Locate the cell with the specified text and output its (X, Y) center coordinate. 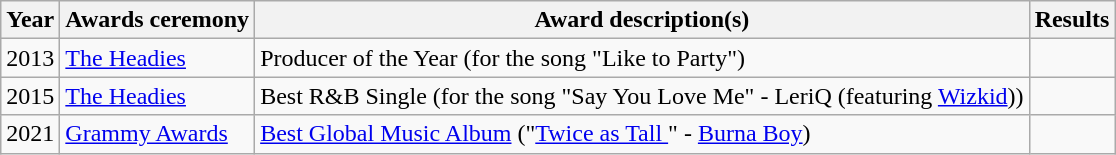
Grammy Awards (158, 134)
2013 (30, 58)
Award description(s) (642, 20)
2015 (30, 96)
Awards ceremony (158, 20)
Best Global Music Album ("Twice as Tall " - Burna Boy) (642, 134)
Results (1072, 20)
Producer of the Year (for the song "Like to Party") (642, 58)
2021 (30, 134)
Best R&B Single (for the song "Say You Love Me" - LeriQ (featuring Wizkid)) (642, 96)
Year (30, 20)
